Detect which cell encompasses the target text, then output its (x, y) center coordinate. 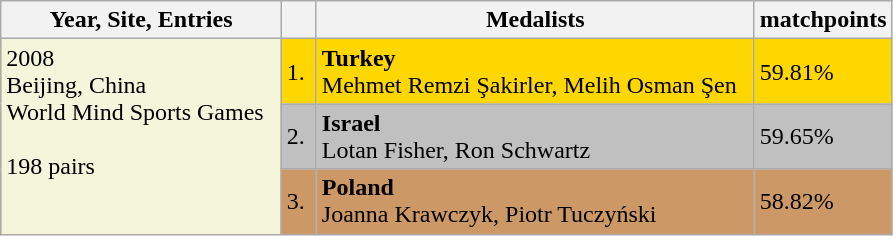
2008Beijing, China World Mind Sports Games 198 pairs (141, 136)
matchpoints (823, 20)
Medalists (535, 20)
Israel Lotan Fisher, Ron Schwartz (535, 136)
58.82% (823, 202)
1. (298, 72)
Year, Site, Entries (141, 20)
Poland Joanna Krawczyk, Piotr Tuczyński (535, 202)
Turkey Mehmet Remzi Şakirler, Melih Osman Şen (535, 72)
59.65% (823, 136)
2. (298, 136)
3. (298, 202)
59.81% (823, 72)
